Locate the cell with the specified text and output its [X, Y] center coordinate. 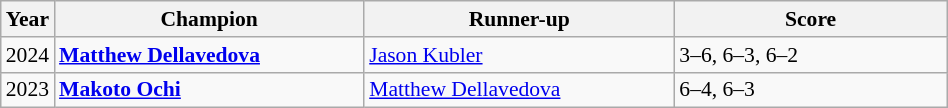
Champion [209, 19]
Runner-up [519, 19]
3–6, 6–3, 6–2 [810, 55]
2024 [28, 55]
Score [810, 19]
Year [28, 19]
Makoto Ochi [209, 90]
Jason Kubler [519, 55]
2023 [28, 90]
6–4, 6–3 [810, 90]
